Output the [X, Y] coordinate of the center of the cell containing the given text.  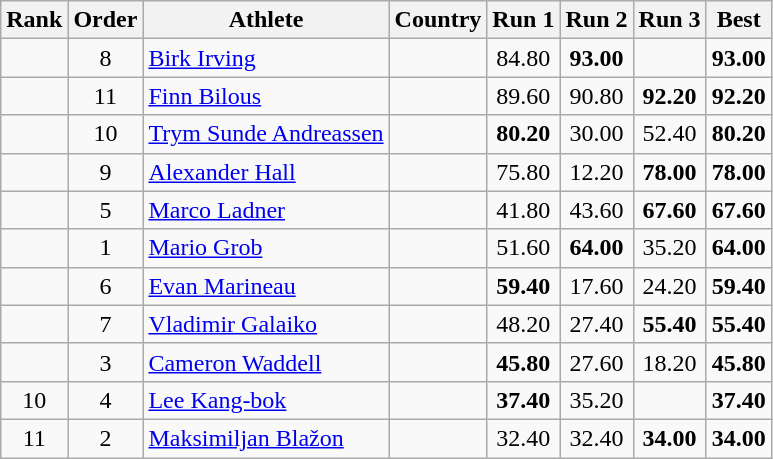
Country [438, 20]
Vladimir Galaiko [266, 324]
Cameron Waddell [266, 362]
30.00 [596, 134]
8 [106, 58]
Lee Kang-bok [266, 400]
Athlete [266, 20]
5 [106, 210]
43.60 [596, 210]
24.20 [670, 286]
Maksimiljan Blažon [266, 438]
Finn Bilous [266, 96]
27.40 [596, 324]
Run 1 [524, 20]
9 [106, 172]
90.80 [596, 96]
Best [738, 20]
Rank [34, 20]
Order [106, 20]
51.60 [524, 248]
Alexander Hall [266, 172]
3 [106, 362]
Run 2 [596, 20]
17.60 [596, 286]
75.80 [524, 172]
4 [106, 400]
7 [106, 324]
52.40 [670, 134]
Mario Grob [266, 248]
12.20 [596, 172]
6 [106, 286]
2 [106, 438]
89.60 [524, 96]
41.80 [524, 210]
48.20 [524, 324]
27.60 [596, 362]
Evan Marineau [266, 286]
Trym Sunde Andreassen [266, 134]
18.20 [670, 362]
Birk Irving [266, 58]
Marco Ladner [266, 210]
1 [106, 248]
84.80 [524, 58]
Run 3 [670, 20]
